Locate the cell with the specified text and output its [X, Y] center coordinate. 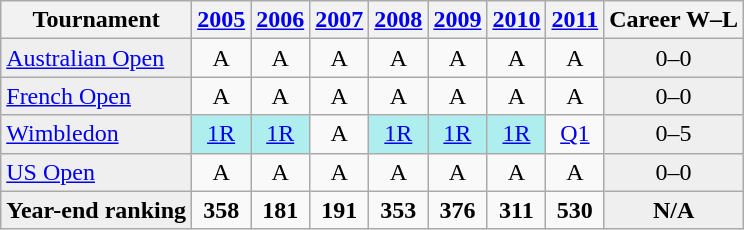
376 [458, 210]
0–5 [674, 134]
2006 [280, 20]
353 [398, 210]
US Open [96, 172]
Q1 [575, 134]
2008 [398, 20]
2010 [516, 20]
Career W–L [674, 20]
2005 [222, 20]
2011 [575, 20]
Tournament [96, 20]
2009 [458, 20]
Wimbledon [96, 134]
2007 [340, 20]
N/A [674, 210]
191 [340, 210]
Australian Open [96, 58]
181 [280, 210]
530 [575, 210]
358 [222, 210]
Year-end ranking [96, 210]
311 [516, 210]
French Open [96, 96]
